Detect which cell encompasses the target text, then output its [X, Y] center coordinate. 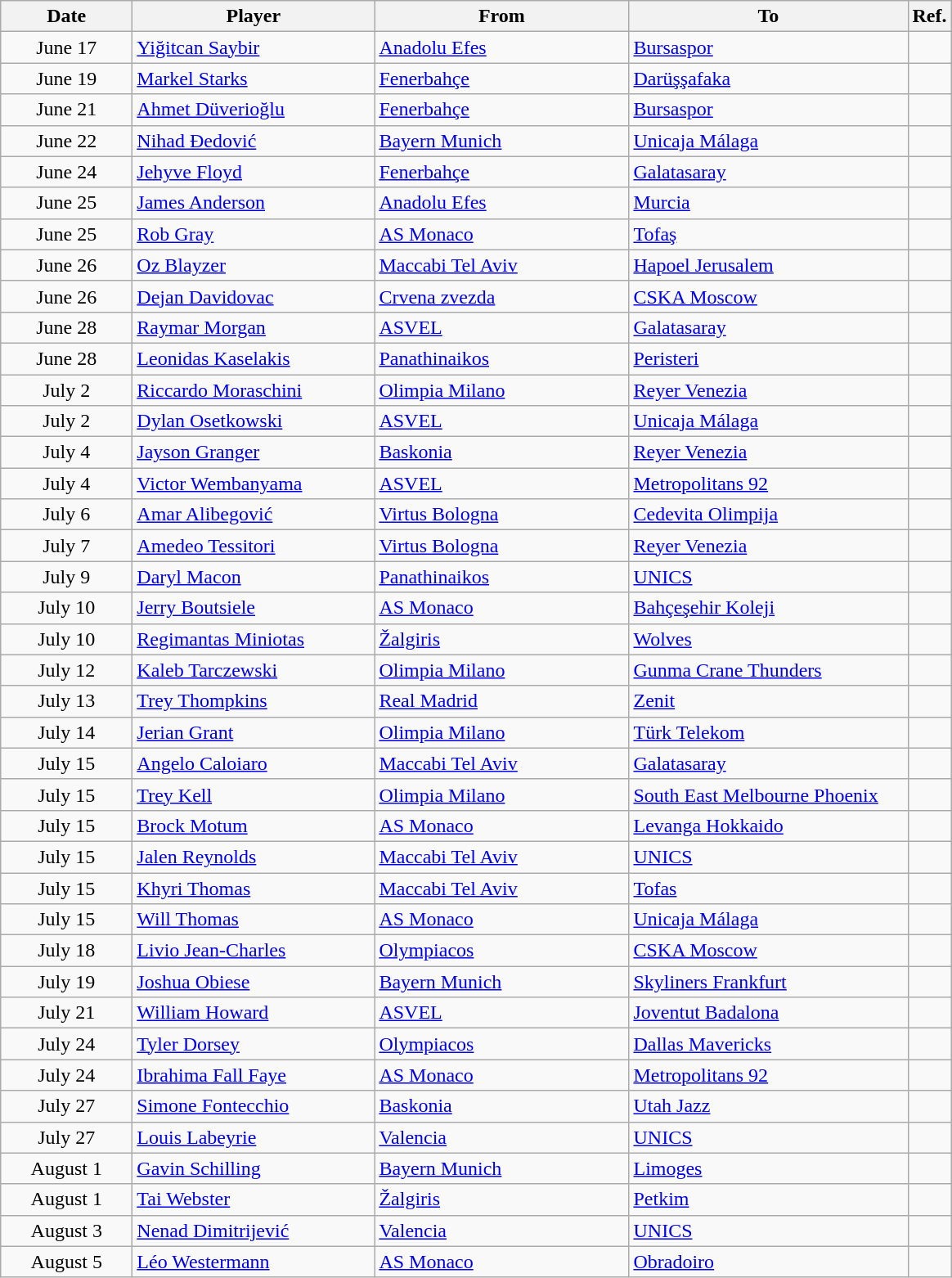
Yiğitcan Saybir [254, 47]
Leonidas Kaselakis [254, 358]
Skyliners Frankfurt [769, 982]
Darüşşafaka [769, 79]
Dejan Davidovac [254, 296]
Markel Starks [254, 79]
June 22 [67, 141]
July 7 [67, 546]
Léo Westermann [254, 1262]
Oz Blayzer [254, 265]
Ahmet Düverioğlu [254, 110]
To [769, 16]
July 13 [67, 701]
Daryl Macon [254, 577]
June 21 [67, 110]
June 24 [67, 172]
Jerry Boutsiele [254, 608]
Jayson Granger [254, 452]
William Howard [254, 1013]
Wolves [769, 639]
Gavin Schilling [254, 1168]
July 12 [67, 670]
Raymar Morgan [254, 327]
August 5 [67, 1262]
Levanga Hokkaido [769, 826]
Livio Jean-Charles [254, 951]
Ibrahima Fall Faye [254, 1075]
Regimantas Miniotas [254, 639]
Hapoel Jerusalem [769, 265]
Crvena zvezda [502, 296]
Date [67, 16]
Joshua Obiese [254, 982]
Angelo Caloiaro [254, 763]
Obradoiro [769, 1262]
July 6 [67, 515]
Ref. [929, 16]
Rob Gray [254, 234]
Dylan Osetkowski [254, 421]
Dallas Mavericks [769, 1044]
Tofas [769, 888]
Player [254, 16]
Real Madrid [502, 701]
Trey Thompkins [254, 701]
Tyler Dorsey [254, 1044]
Amedeo Tessitori [254, 546]
Jerian Grant [254, 732]
James Anderson [254, 203]
Brock Motum [254, 826]
Jehyve Floyd [254, 172]
July 14 [67, 732]
Jalen Reynolds [254, 857]
Tai Webster [254, 1199]
Limoges [769, 1168]
Türk Telekom [769, 732]
Utah Jazz [769, 1106]
Joventut Badalona [769, 1013]
Will Thomas [254, 920]
Nenad Dimitrijević [254, 1231]
June 19 [67, 79]
Peristeri [769, 358]
Nihad Đedović [254, 141]
Murcia [769, 203]
Gunma Crane Thunders [769, 670]
Victor Wembanyama [254, 484]
Khyri Thomas [254, 888]
Bahçeşehir Koleji [769, 608]
August 3 [67, 1231]
Riccardo Moraschini [254, 390]
July 19 [67, 982]
Trey Kell [254, 794]
From [502, 16]
Louis Labeyrie [254, 1137]
June 17 [67, 47]
Tofaş [769, 234]
Cedevita Olimpija [769, 515]
South East Melbourne Phoenix [769, 794]
July 9 [67, 577]
Petkim [769, 1199]
July 18 [67, 951]
Amar Alibegović [254, 515]
Kaleb Tarczewski [254, 670]
Zenit [769, 701]
Simone Fontecchio [254, 1106]
July 21 [67, 1013]
